Detect which cell encompasses the target text, then output its [x, y] center coordinate. 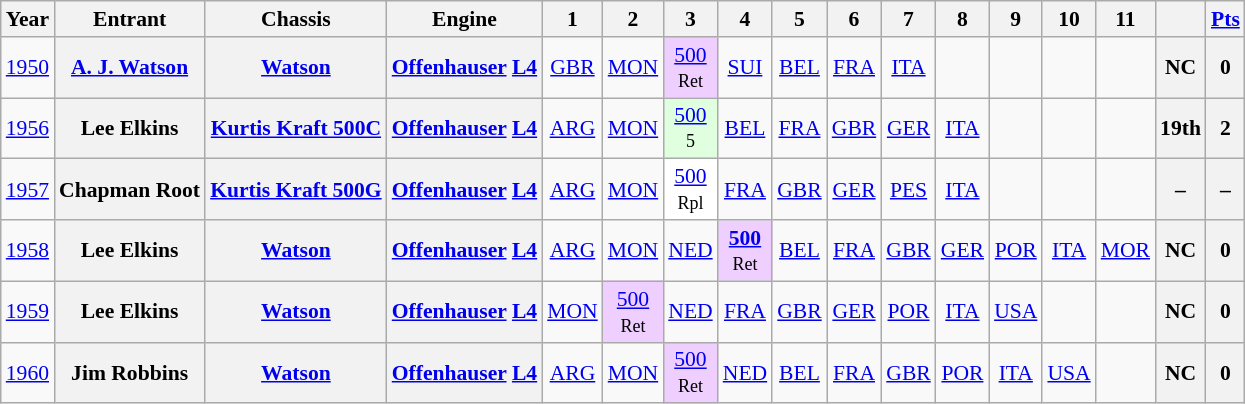
PES [908, 190]
Chassis [296, 19]
8 [962, 19]
Entrant [130, 19]
1959 [28, 312]
Chapman Root [130, 190]
500 5 [690, 128]
6 [854, 19]
9 [1016, 19]
SUI [745, 68]
500 Rpl [690, 190]
19th [1180, 128]
Kurtis Kraft 500C [296, 128]
1 [572, 19]
1956 [28, 128]
4 [745, 19]
Engine [464, 19]
11 [1126, 19]
3 [690, 19]
Jim Robbins [130, 372]
7 [908, 19]
1960 [28, 372]
1957 [28, 190]
5 [800, 19]
A. J. Watson [130, 68]
1950 [28, 68]
1958 [28, 250]
Year [28, 19]
10 [1068, 19]
Pts [1226, 19]
Kurtis Kraft 500G [296, 190]
MOR [1126, 250]
